Locate the cell with the specified text and output its (X, Y) center coordinate. 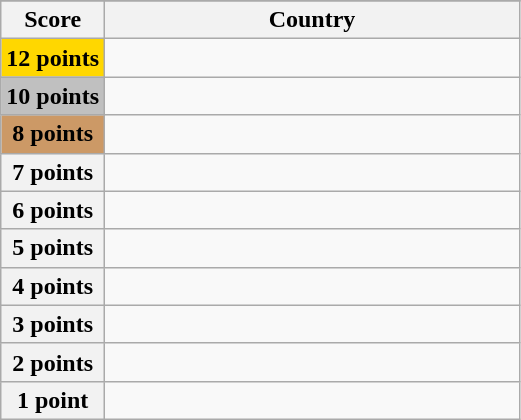
7 points (53, 172)
1 point (53, 400)
12 points (53, 58)
Score (53, 20)
4 points (53, 286)
10 points (53, 96)
8 points (53, 134)
3 points (53, 324)
5 points (53, 248)
Country (312, 20)
6 points (53, 210)
2 points (53, 362)
